Provide the (x, y) coordinate of the cell's center where the given text is located.  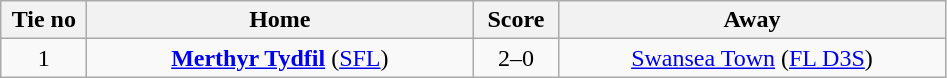
Home (280, 20)
Tie no (44, 20)
Away (752, 20)
2–0 (516, 58)
Merthyr Tydfil (SFL) (280, 58)
Swansea Town (FL D3S) (752, 58)
1 (44, 58)
Score (516, 20)
